Find where the given text appears and provide that cell's center as (X, Y) coordinate. 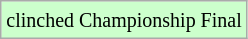
clinched Championship Final (124, 20)
